Identify which cell holds the provided text, then report its [x, y] central coordinate. 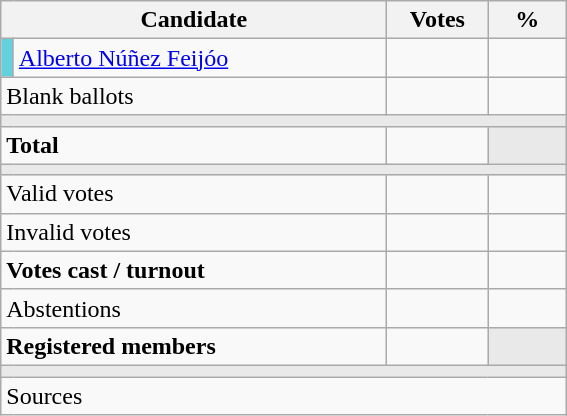
Valid votes [194, 194]
Invalid votes [194, 232]
% [528, 20]
Votes cast / turnout [194, 270]
Blank ballots [194, 96]
Total [194, 145]
Abstentions [194, 308]
Votes [438, 20]
Registered members [194, 346]
Candidate [194, 20]
Alberto Núñez Feijóo [200, 58]
Sources [284, 395]
